Provide the [X, Y] coordinate of the cell's center where the given text is located.  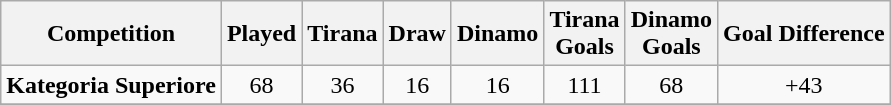
Tirana Goals [584, 34]
Tirana [342, 34]
Dinamo Goals [671, 34]
Dinamo [497, 34]
Draw [417, 34]
111 [584, 85]
Kategoria Superiore [112, 85]
Competition [112, 34]
+43 [804, 85]
36 [342, 85]
Played [261, 34]
Goal Difference [804, 34]
